Pinpoint the cell where the given text exists, returning its [X, Y] midpoint coordinate. 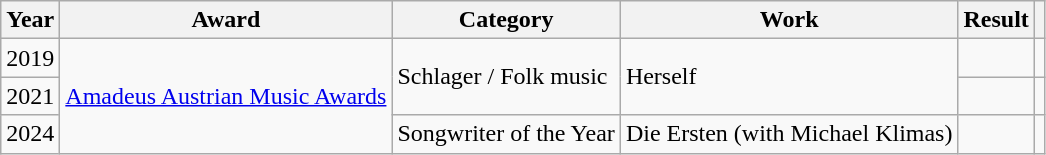
2024 [30, 134]
Result [996, 20]
2021 [30, 96]
Schlager / Folk music [506, 77]
Songwriter of the Year [506, 134]
Year [30, 20]
Amadeus Austrian Music Awards [226, 96]
Die Ersten (with Michael Klimas) [789, 134]
2019 [30, 58]
Herself [789, 77]
Award [226, 20]
Category [506, 20]
Work [789, 20]
